Capture the cell that displays the provided text and extract its (X, Y) central coordinate. 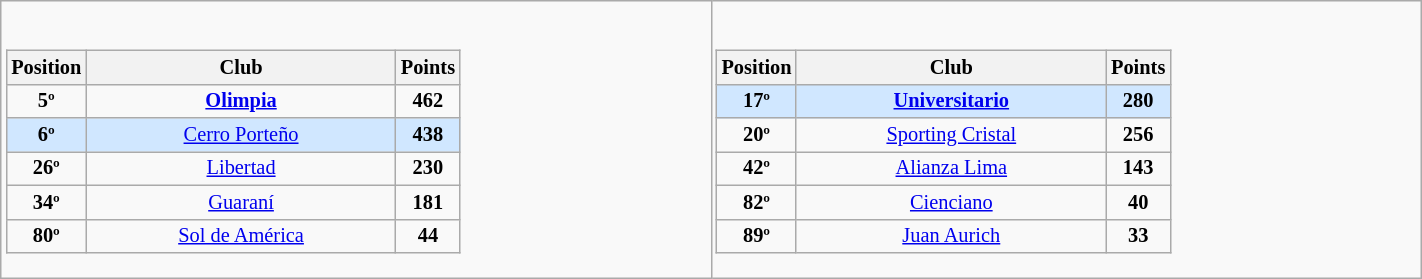
80º (46, 236)
Guaraní (241, 202)
34º (46, 202)
Olimpia (241, 101)
33 (1138, 236)
Cerro Porteño (241, 135)
Universitario (951, 101)
Position Club Points 17º Universitario 280 20º Sporting Cristal 256 42º Alianza Lima 143 82º Cienciano 40 89º Juan Aurich 33 (1066, 139)
42º (757, 168)
Alianza Lima (951, 168)
143 (1138, 168)
462 (428, 101)
Position Club Points 5º Olimpia 462 6º Cerro Porteño 438 26º Libertad 230 34º Guaraní 181 80º Sol de América 44 (356, 139)
89º (757, 236)
Sol de América (241, 236)
Juan Aurich (951, 236)
Sporting Cristal (951, 135)
40 (1138, 202)
17º (757, 101)
26º (46, 168)
230 (428, 168)
5º (46, 101)
256 (1138, 135)
Libertad (241, 168)
280 (1138, 101)
20º (757, 135)
181 (428, 202)
438 (428, 135)
6º (46, 135)
Cienciano (951, 202)
82º (757, 202)
44 (428, 236)
